Scan for the cell matching the given text and deliver its [x, y] coordinate at center. 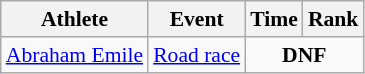
Event [196, 19]
Time [274, 19]
Abraham Emile [74, 55]
DNF [304, 55]
Road race [196, 55]
Athlete [74, 19]
Rank [334, 19]
